Find where the given text appears and provide that cell's center as (X, Y) coordinate. 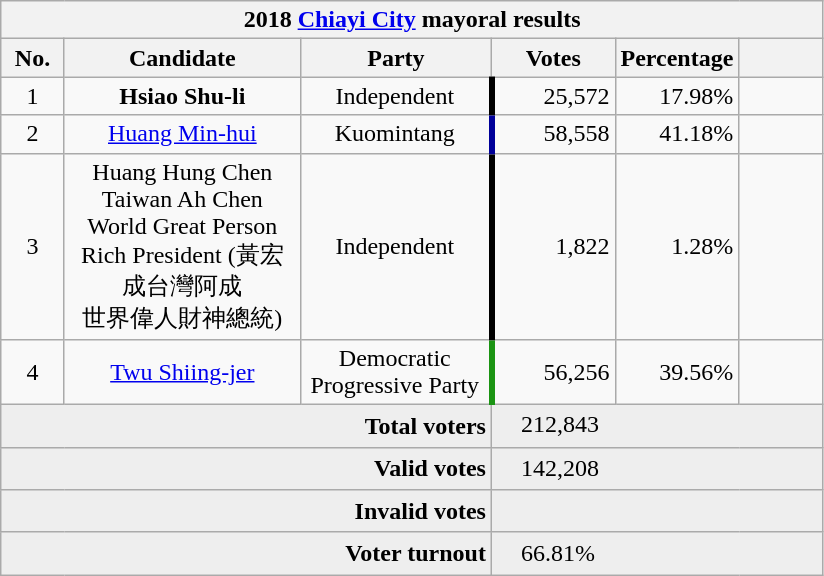
Party (396, 58)
58,558 (553, 134)
3 (33, 246)
25,572 (553, 96)
Twu Shiing-jer (182, 372)
Valid votes (246, 468)
Kuomintang (396, 134)
17.98% (677, 96)
212,843 (657, 426)
Voter turnout (246, 554)
2 (33, 134)
Percentage (677, 58)
Hsiao Shu-li (182, 96)
56,256 (553, 372)
Huang Min-hui (182, 134)
Votes (553, 58)
Invalid votes (246, 512)
Huang Hung Chen Taiwan Ah Chen World Great Person Rich President (黃宏成台灣阿成世界偉人財神總統) (182, 246)
1,822 (553, 246)
4 (33, 372)
66.81% (657, 554)
1.28% (677, 246)
Candidate (182, 58)
41.18% (677, 134)
142,208 (657, 468)
1 (33, 96)
2018 Chiayi City mayoral results (412, 20)
39.56% (677, 372)
Total voters (246, 426)
Democratic Progressive Party (396, 372)
No. (33, 58)
